From the cell containing the given text, extract its center point as [X, Y] coordinate. 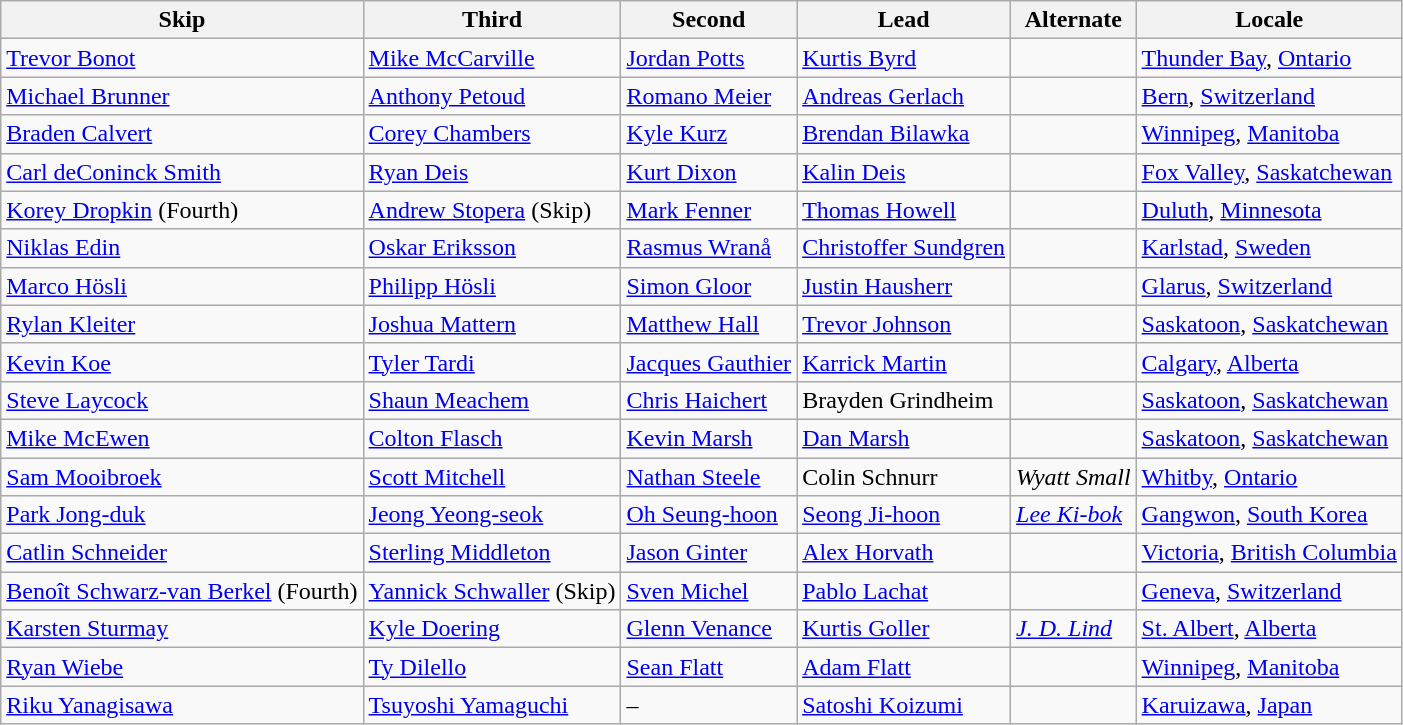
Oskar Eriksson [492, 248]
Kevin Marsh [709, 438]
Andrew Stopera (Skip) [492, 210]
Kyle Kurz [709, 134]
– [709, 705]
Glenn Venance [709, 629]
Oh Seung-hoon [709, 515]
Ryan Deis [492, 172]
Trevor Johnson [904, 324]
Locale [1269, 20]
Brayden Grindheim [904, 400]
Braden Calvert [182, 134]
Alex Horvath [904, 553]
Duluth, Minnesota [1269, 210]
Romano Meier [709, 96]
Kurtis Goller [904, 629]
Calgary, Alberta [1269, 362]
Bern, Switzerland [1269, 96]
Sterling Middleton [492, 553]
Trevor Bonot [182, 58]
Gangwon, South Korea [1269, 515]
Benoît Schwarz-van Berkel (Fourth) [182, 591]
Pablo Lachat [904, 591]
Korey Dropkin (Fourth) [182, 210]
Marco Hösli [182, 286]
Dan Marsh [904, 438]
Michael Brunner [182, 96]
Kurtis Byrd [904, 58]
Ryan Wiebe [182, 667]
Jacques Gauthier [709, 362]
Adam Flatt [904, 667]
Seong Ji-hoon [904, 515]
Park Jong-duk [182, 515]
Sven Michel [709, 591]
Wyatt Small [1074, 477]
Karlstad, Sweden [1269, 248]
Mark Fenner [709, 210]
Colin Schnurr [904, 477]
Kyle Doering [492, 629]
Nathan Steele [709, 477]
Yannick Schwaller (Skip) [492, 591]
Karsten Sturmay [182, 629]
Andreas Gerlach [904, 96]
Simon Gloor [709, 286]
Lead [904, 20]
Sam Mooibroek [182, 477]
Third [492, 20]
Rylan Kleiter [182, 324]
Anthony Petoud [492, 96]
Scott Mitchell [492, 477]
Thomas Howell [904, 210]
Justin Hausherr [904, 286]
Skip [182, 20]
Colton Flasch [492, 438]
Ty Dilello [492, 667]
Carl deConinck Smith [182, 172]
Glarus, Switzerland [1269, 286]
Mike McEwen [182, 438]
Satoshi Koizumi [904, 705]
Jeong Yeong-seok [492, 515]
Jordan Potts [709, 58]
Corey Chambers [492, 134]
Philipp Hösli [492, 286]
Kurt Dixon [709, 172]
Sean Flatt [709, 667]
Chris Haichert [709, 400]
Lee Ki-bok [1074, 515]
Karrick Martin [904, 362]
Tyler Tardi [492, 362]
Catlin Schneider [182, 553]
Rasmus Wranå [709, 248]
Steve Laycock [182, 400]
Christoffer Sundgren [904, 248]
Alternate [1074, 20]
St. Albert, Alberta [1269, 629]
Riku Yanagisawa [182, 705]
Mike McCarville [492, 58]
Victoria, British Columbia [1269, 553]
Second [709, 20]
Shaun Meachem [492, 400]
Fox Valley, Saskatchewan [1269, 172]
J. D. Lind [1074, 629]
Kalin Deis [904, 172]
Jason Ginter [709, 553]
Kevin Koe [182, 362]
Brendan Bilawka [904, 134]
Joshua Mattern [492, 324]
Whitby, Ontario [1269, 477]
Thunder Bay, Ontario [1269, 58]
Karuizawa, Japan [1269, 705]
Niklas Edin [182, 248]
Matthew Hall [709, 324]
Geneva, Switzerland [1269, 591]
Tsuyoshi Yamaguchi [492, 705]
